Identify which cell holds the provided text, then report its (X, Y) central coordinate. 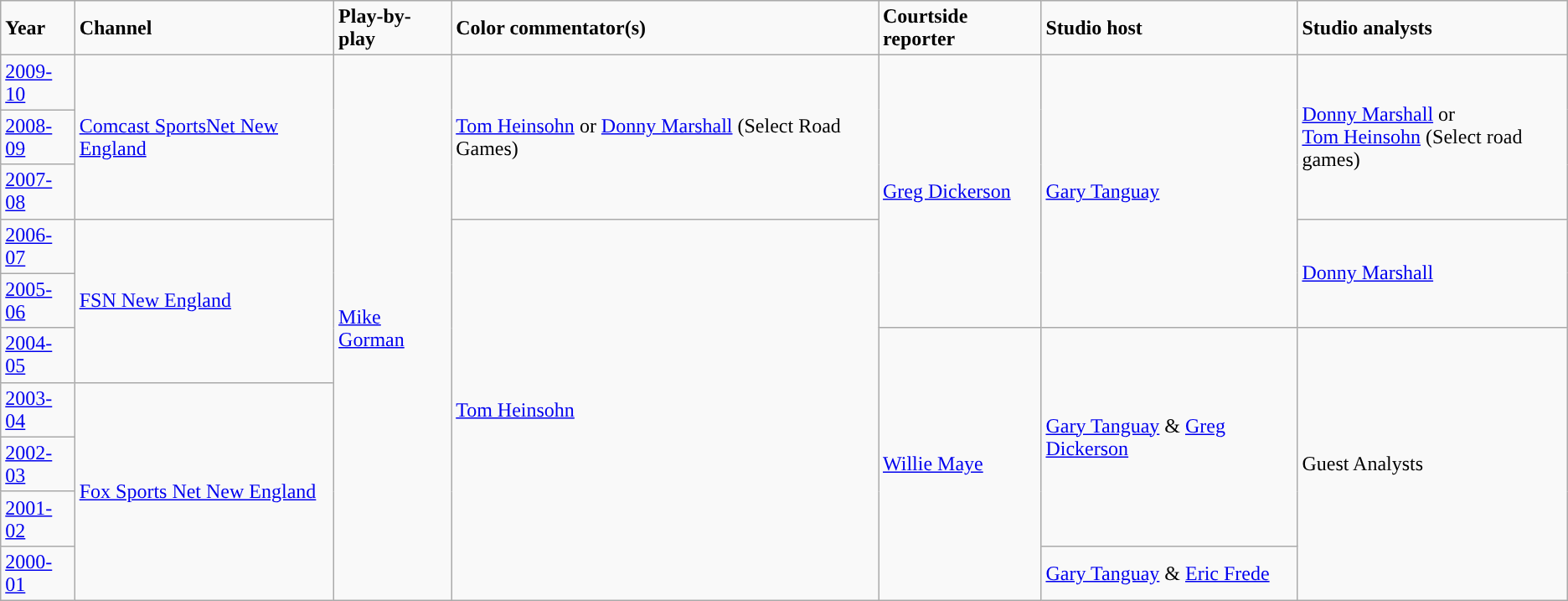
Channel (204, 28)
Studio analysts (1432, 28)
Tom Heinsohn or Donny Marshall (Select Road Games) (665, 137)
2006-07 (38, 246)
2007-08 (38, 191)
2009-10 (38, 82)
Greg Dickerson (959, 191)
Color commentator(s) (665, 28)
2000-01 (38, 573)
FSN New England (204, 300)
2003-04 (38, 409)
2008-09 (38, 137)
Play-by-play (393, 28)
Comcast SportsNet New England (204, 137)
Guest Analysts (1432, 464)
Gary Tanguay & Greg Dickerson (1169, 437)
Gary Tanguay & Eric Frede (1169, 573)
Donny Marshall (1432, 273)
Donny Marshall or Tom Heinsohn (Select road games) (1432, 137)
2002-03 (38, 464)
Tom Heinsohn (665, 409)
Mike Gorman (393, 329)
Fox Sports Net New England (204, 491)
Willie Maye (959, 464)
Courtside reporter (959, 28)
Year (38, 28)
2005-06 (38, 300)
2004-05 (38, 355)
Gary Tanguay (1169, 191)
2001-02 (38, 518)
Studio host (1169, 28)
